Identify which cell holds the provided text, then report its (x, y) central coordinate. 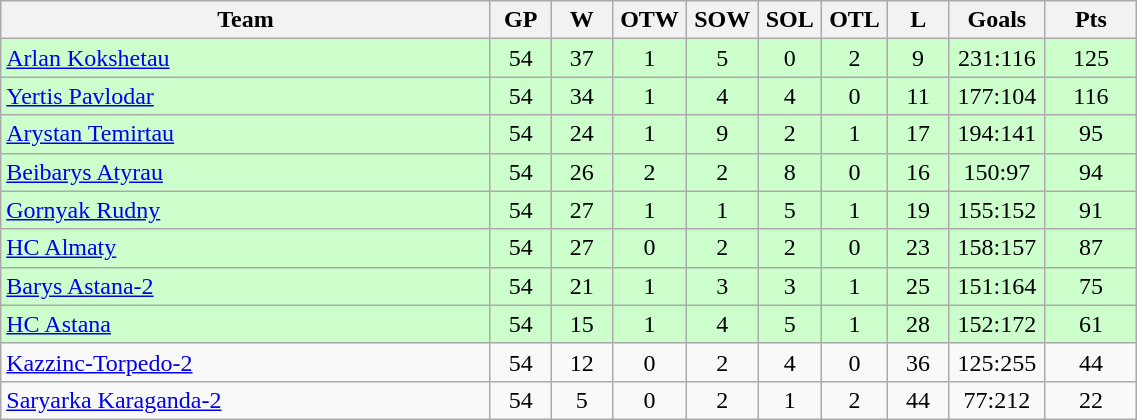
77:212 (997, 400)
155:152 (997, 210)
61 (1091, 324)
26 (582, 172)
HC Astana (246, 324)
L (918, 20)
Barys Astana-2 (246, 286)
22 (1091, 400)
34 (582, 96)
152:172 (997, 324)
16 (918, 172)
Yertis Pavlodar (246, 96)
Arystan Temirtau (246, 134)
Saryarka Karaganda-2 (246, 400)
37 (582, 58)
177:104 (997, 96)
19 (918, 210)
24 (582, 134)
Kazzinc-Torpedo-2 (246, 362)
GP (520, 20)
HC Almaty (246, 248)
15 (582, 324)
11 (918, 96)
12 (582, 362)
OTW (649, 20)
75 (1091, 286)
231:116 (997, 58)
25 (918, 286)
125 (1091, 58)
28 (918, 324)
151:164 (997, 286)
Beibarys Atyrau (246, 172)
87 (1091, 248)
150:97 (997, 172)
SOL (790, 20)
94 (1091, 172)
Arlan Kokshetau (246, 58)
8 (790, 172)
158:157 (997, 248)
Team (246, 20)
Pts (1091, 20)
23 (918, 248)
95 (1091, 134)
91 (1091, 210)
21 (582, 286)
36 (918, 362)
116 (1091, 96)
OTL (854, 20)
194:141 (997, 134)
W (582, 20)
125:255 (997, 362)
Gornyak Rudny (246, 210)
SOW (722, 20)
Goals (997, 20)
17 (918, 134)
